Extract the (x, y) coordinate from the center of the cell holding the provided text.  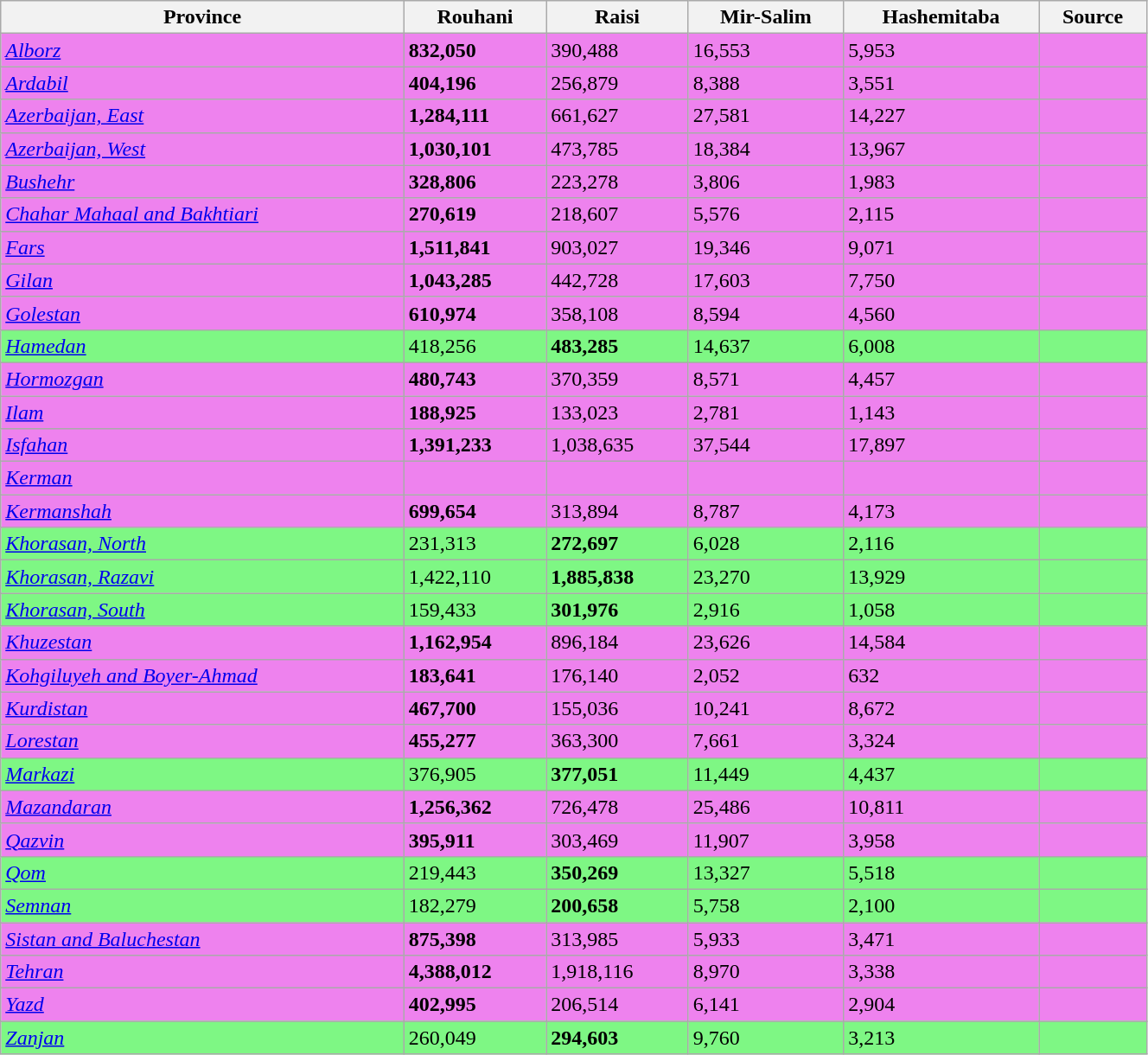
11,907 (766, 840)
Qom (202, 873)
8,787 (766, 511)
303,469 (617, 840)
Rouhani (475, 17)
1,422,110 (475, 577)
1,391,233 (475, 445)
Khorasan, North (202, 544)
37,544 (766, 445)
1,256,362 (475, 807)
Ilam (202, 412)
13,929 (941, 577)
Fars (202, 247)
1,918,116 (617, 972)
313,894 (617, 511)
14,227 (941, 116)
301,976 (617, 610)
4,437 (941, 774)
23,626 (766, 643)
390,488 (617, 50)
3,213 (941, 1038)
2,904 (941, 1005)
1,043,285 (475, 280)
7,661 (766, 741)
1,162,954 (475, 643)
Hormozgan (202, 379)
896,184 (617, 643)
Semnan (202, 905)
Source (1093, 17)
14,637 (766, 346)
7,750 (941, 280)
2,916 (766, 610)
3,958 (941, 840)
27,581 (766, 116)
17,603 (766, 280)
155,036 (617, 708)
Khorasan, South (202, 610)
Hamedan (202, 346)
358,108 (617, 313)
10,811 (941, 807)
18,384 (766, 149)
Azerbaijan, East (202, 116)
473,785 (617, 149)
313,985 (617, 938)
1,284,111 (475, 116)
219,443 (475, 873)
377,051 (617, 774)
Khorasan, Razavi (202, 577)
5,933 (766, 938)
Tehran (202, 972)
Azerbaijan, West (202, 149)
272,697 (617, 544)
4,457 (941, 379)
1,983 (941, 182)
Lorestan (202, 741)
Kurdistan (202, 708)
Bushehr (202, 182)
23,270 (766, 577)
Zanjan (202, 1038)
270,619 (475, 214)
13,327 (766, 873)
8,672 (941, 708)
10,241 (766, 708)
Chahar Mahaal and Bakhtiari (202, 214)
610,974 (475, 313)
832,050 (475, 50)
8,571 (766, 379)
1,030,101 (475, 149)
1,038,635 (617, 445)
9,071 (941, 247)
6,141 (766, 1005)
188,925 (475, 412)
1,511,841 (475, 247)
4,388,012 (475, 972)
223,278 (617, 182)
294,603 (617, 1038)
Gilan (202, 280)
442,728 (617, 280)
Golestan (202, 313)
8,970 (766, 972)
1,058 (941, 610)
467,700 (475, 708)
260,049 (475, 1038)
370,359 (617, 379)
3,338 (941, 972)
5,758 (766, 905)
Kermanshah (202, 511)
218,607 (617, 214)
480,743 (475, 379)
3,806 (766, 182)
402,995 (475, 1005)
8,594 (766, 313)
363,300 (617, 741)
1,885,838 (617, 577)
Alborz (202, 50)
699,654 (475, 511)
3,471 (941, 938)
19,346 (766, 247)
183,641 (475, 675)
25,486 (766, 807)
6,028 (766, 544)
Isfahan (202, 445)
483,285 (617, 346)
Mir-Salim (766, 17)
5,953 (941, 50)
875,398 (475, 938)
13,967 (941, 149)
455,277 (475, 741)
Yazd (202, 1005)
5,576 (766, 214)
176,140 (617, 675)
Hashemitaba (941, 17)
4,560 (941, 313)
376,905 (475, 774)
11,449 (766, 774)
2,052 (766, 675)
Markazi (202, 774)
Qazvin (202, 840)
418,256 (475, 346)
231,313 (475, 544)
2,116 (941, 544)
3,551 (941, 83)
9,760 (766, 1038)
Province (202, 17)
350,269 (617, 873)
Kerman (202, 478)
133,023 (617, 412)
159,433 (475, 610)
2,781 (766, 412)
632 (941, 675)
328,806 (475, 182)
4,173 (941, 511)
903,027 (617, 247)
182,279 (475, 905)
Raisi (617, 17)
404,196 (475, 83)
661,627 (617, 116)
3,324 (941, 741)
726,478 (617, 807)
6,008 (941, 346)
200,658 (617, 905)
5,518 (941, 873)
2,100 (941, 905)
2,115 (941, 214)
Mazandaran (202, 807)
17,897 (941, 445)
Khuzestan (202, 643)
Kohgiluyeh and Boyer-Ahmad (202, 675)
206,514 (617, 1005)
395,911 (475, 840)
256,879 (617, 83)
16,553 (766, 50)
8,388 (766, 83)
14,584 (941, 643)
1,143 (941, 412)
Ardabil (202, 83)
Sistan and Baluchestan (202, 938)
